From the cell containing the given text, extract its center point as (x, y) coordinate. 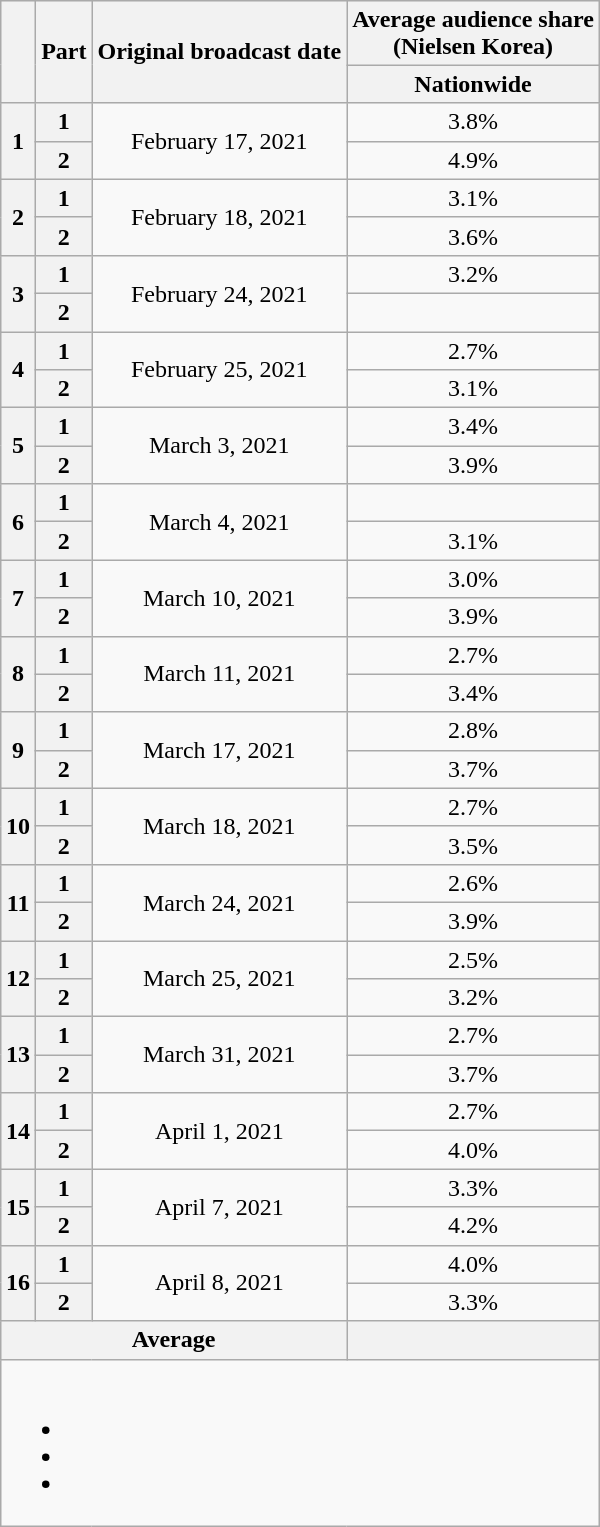
11 (18, 902)
February 18, 2021 (220, 217)
Average (174, 1340)
Nationwide (474, 84)
4.2% (474, 1226)
2.5% (474, 959)
12 (18, 978)
3.6% (474, 236)
Original broadcast date (220, 52)
Part (64, 52)
14 (18, 1131)
2.6% (474, 883)
Average audience share(Nielsen Korea) (474, 32)
3 (18, 293)
8 (18, 674)
March 4, 2021 (220, 522)
3.5% (474, 845)
April 1, 2021 (220, 1131)
March 17, 2021 (220, 750)
16 (18, 1283)
February 25, 2021 (220, 370)
March 24, 2021 (220, 902)
9 (18, 750)
2.8% (474, 731)
February 24, 2021 (220, 293)
March 10, 2021 (220, 598)
3.0% (474, 579)
6 (18, 522)
March 3, 2021 (220, 446)
13 (18, 1055)
March 31, 2021 (220, 1055)
February 17, 2021 (220, 141)
3.8% (474, 122)
March 11, 2021 (220, 674)
4.9% (474, 160)
March 18, 2021 (220, 826)
March 25, 2021 (220, 978)
April 7, 2021 (220, 1207)
10 (18, 826)
4 (18, 370)
5 (18, 446)
April 8, 2021 (220, 1283)
15 (18, 1207)
7 (18, 598)
